Pinpoint the cell where the given text exists, returning its (X, Y) midpoint coordinate. 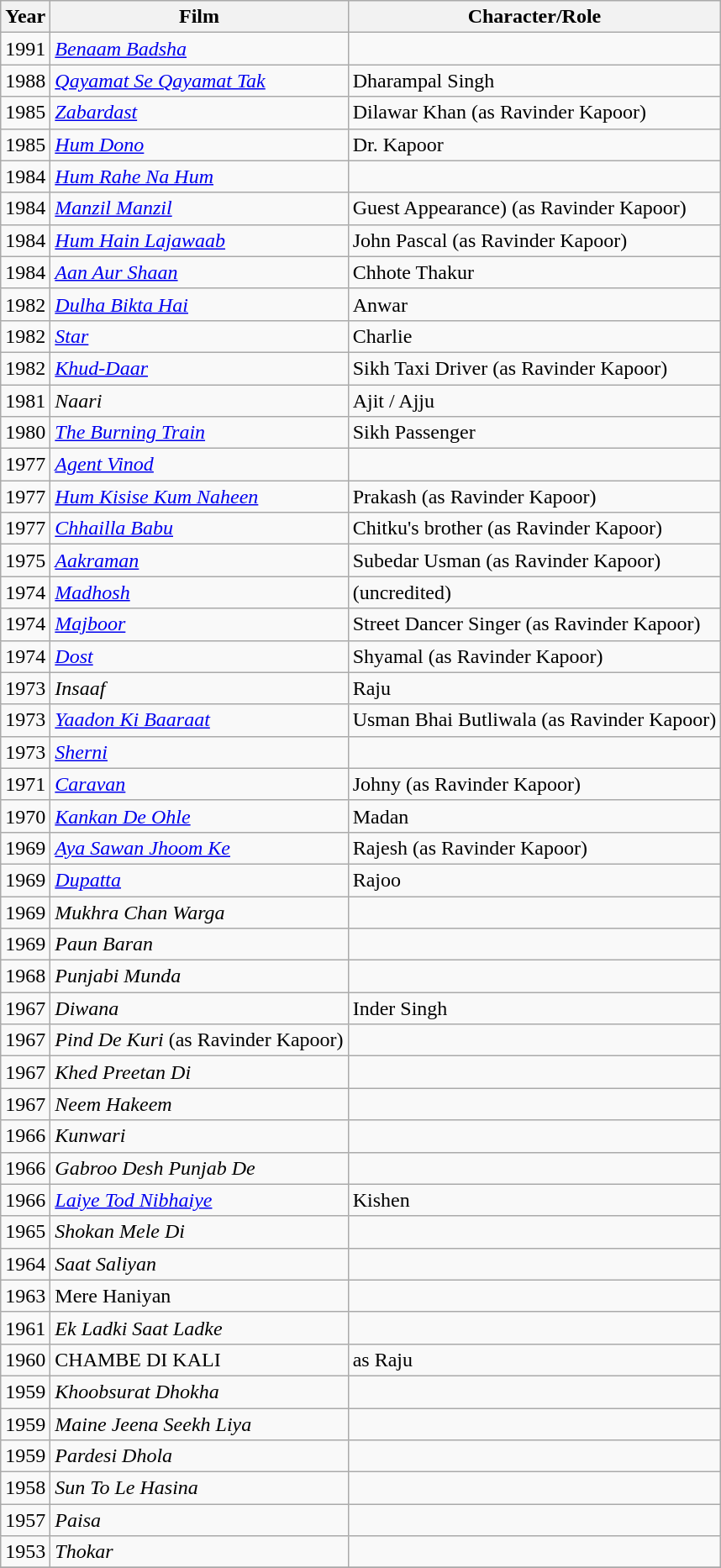
Raju (534, 688)
Aya Sawan Jhoom Ke (199, 848)
CHAMBE DI KALI (199, 1360)
Gabroo Desh Punjab De (199, 1168)
Rajesh (as Ravinder Kapoor) (534, 848)
as Raju (534, 1360)
1953 (25, 1552)
Paun Baran (199, 944)
Dharampal Singh (534, 81)
Sikh Taxi Driver (as Ravinder Kapoor) (534, 368)
Guest Appearance) (as Ravinder Kapoor) (534, 208)
Usman Bhai Butliwala (as Ravinder Kapoor) (534, 720)
1964 (25, 1264)
1981 (25, 401)
Shokan Mele Di (199, 1232)
Pind De Kuri (as Ravinder Kapoor) (199, 1040)
1963 (25, 1296)
Dupatta (199, 880)
Dilawar Khan (as Ravinder Kapoor) (534, 113)
Insaaf (199, 688)
Dr. Kapoor (534, 145)
Kankan De Ohle (199, 816)
1958 (25, 1488)
Thokar (199, 1552)
Maine Jeena Seekh Liya (199, 1424)
1968 (25, 976)
1957 (25, 1520)
Year (25, 17)
Johny (as Ravinder Kapoor) (534, 784)
Mere Haniyan (199, 1296)
Diwana (199, 1008)
Sun To Le Hasina (199, 1488)
Agent Vinod (199, 465)
Hum Dono (199, 145)
Dost (199, 656)
Sherni (199, 752)
Film (199, 17)
Ek Ladki Saat Ladke (199, 1328)
Khoobsurat Dhokha (199, 1392)
Pardesi Dhola (199, 1456)
Laiye Tod Nibhaiye (199, 1200)
Hum Rahe Na Hum (199, 176)
1961 (25, 1328)
Caravan (199, 784)
Madan (534, 816)
Rajoo (534, 880)
Aan Aur Shaan (199, 272)
Shyamal (as Ravinder Kapoor) (534, 656)
The Burning Train (199, 433)
(uncredited) (534, 592)
Star (199, 336)
Hum Hain Lajawaab (199, 240)
Zabardast (199, 113)
Khed Preetan Di (199, 1072)
Character/Role (534, 17)
1970 (25, 816)
Prakash (as Ravinder Kapoor) (534, 497)
Paisa (199, 1520)
Sikh Passenger (534, 433)
Madhosh (199, 592)
Qayamat Se Qayamat Tak (199, 81)
1975 (25, 560)
Mukhra Chan Warga (199, 912)
1965 (25, 1232)
Chitku's brother (as Ravinder Kapoor) (534, 529)
1971 (25, 784)
John Pascal (as Ravinder Kapoor) (534, 240)
1988 (25, 81)
Manzil Manzil (199, 208)
Dulha Bikta Hai (199, 304)
Ajit / Ajju (534, 401)
Benaam Badsha (199, 49)
Majboor (199, 624)
Charlie (534, 336)
Yaadon Ki Baaraat (199, 720)
1960 (25, 1360)
Aakraman (199, 560)
Subedar Usman (as Ravinder Kapoor) (534, 560)
Chhote Thakur (534, 272)
Naari (199, 401)
Saat Saliyan (199, 1264)
1980 (25, 433)
Hum Kisise Kum Naheen (199, 497)
Neem Hakeem (199, 1104)
Street Dancer Singer (as Ravinder Kapoor) (534, 624)
Kunwari (199, 1136)
1991 (25, 49)
Chhailla Babu (199, 529)
Kishen (534, 1200)
Punjabi Munda (199, 976)
Anwar (534, 304)
Khud-Daar (199, 368)
Inder Singh (534, 1008)
